From the cell containing the given text, extract its center point as [x, y] coordinate. 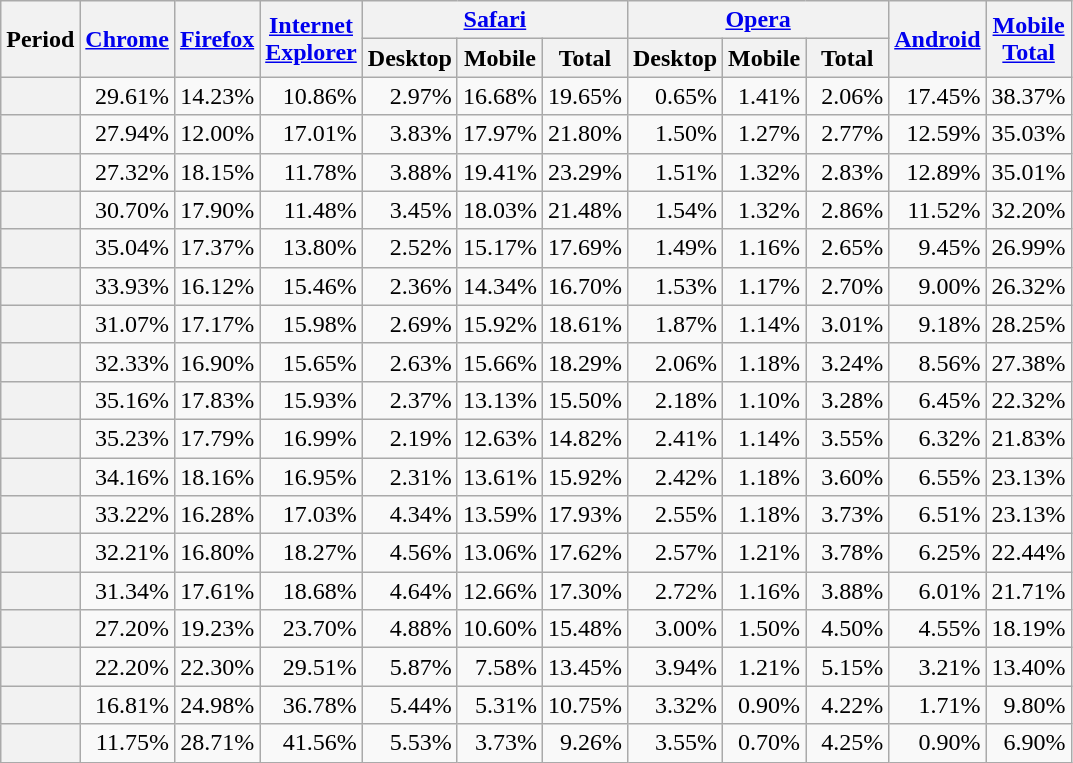
3.60% [848, 477]
16.90% [216, 362]
3.78% [848, 553]
5.31% [500, 705]
3.00% [674, 629]
27.20% [128, 629]
16.95% [312, 477]
12.00% [216, 134]
19.23% [216, 629]
16.81% [128, 705]
0.70% [764, 743]
35.16% [128, 400]
33.22% [128, 515]
1.53% [674, 286]
17.83% [216, 400]
6.45% [938, 400]
21.80% [584, 134]
19.41% [500, 172]
15.98% [312, 324]
34.16% [128, 477]
9.00% [938, 286]
18.16% [216, 477]
35.01% [1028, 172]
32.21% [128, 553]
2.31% [410, 477]
4.25% [848, 743]
17.37% [216, 248]
28.25% [1028, 324]
32.20% [1028, 210]
4.55% [938, 629]
13.61% [500, 477]
1.71% [938, 705]
4.64% [410, 591]
10.86% [312, 96]
16.68% [500, 96]
21.83% [1028, 438]
3.94% [674, 667]
2.83% [848, 172]
11.52% [938, 210]
12.66% [500, 591]
11.78% [312, 172]
6.51% [938, 515]
26.99% [1028, 248]
2.18% [674, 400]
32.33% [128, 362]
10.60% [500, 629]
1.10% [764, 400]
1.41% [764, 96]
5.15% [848, 667]
9.18% [938, 324]
13.80% [312, 248]
6.25% [938, 553]
15.66% [500, 362]
2.42% [674, 477]
6.32% [938, 438]
16.80% [216, 553]
InternetExplorer [312, 39]
2.41% [674, 438]
23.29% [584, 172]
17.03% [312, 515]
4.34% [410, 515]
3.32% [674, 705]
9.80% [1028, 705]
18.27% [312, 553]
17.62% [584, 553]
1.87% [674, 324]
22.30% [216, 667]
10.75% [584, 705]
2.63% [410, 362]
27.32% [128, 172]
17.97% [500, 134]
2.36% [410, 286]
16.99% [312, 438]
5.53% [410, 743]
6.01% [938, 591]
30.70% [128, 210]
15.65% [312, 362]
31.34% [128, 591]
3.24% [848, 362]
9.45% [938, 248]
4.22% [848, 705]
22.44% [1028, 553]
33.93% [128, 286]
17.45% [938, 96]
17.30% [584, 591]
Android [938, 39]
13.13% [500, 400]
0.65% [674, 96]
Opera [758, 20]
17.79% [216, 438]
13.40% [1028, 667]
5.87% [410, 667]
9.26% [584, 743]
1.54% [674, 210]
2.57% [674, 553]
15.50% [584, 400]
41.56% [312, 743]
13.45% [584, 667]
5.44% [410, 705]
2.86% [848, 210]
11.48% [312, 210]
2.77% [848, 134]
2.70% [848, 286]
6.90% [1028, 743]
35.04% [128, 248]
16.70% [584, 286]
2.19% [410, 438]
13.06% [500, 553]
24.98% [216, 705]
1.51% [674, 172]
22.32% [1028, 400]
29.61% [128, 96]
18.03% [500, 210]
17.17% [216, 324]
36.78% [312, 705]
3.21% [938, 667]
2.65% [848, 248]
18.29% [584, 362]
2.37% [410, 400]
15.48% [584, 629]
8.56% [938, 362]
38.37% [1028, 96]
21.48% [584, 210]
16.28% [216, 515]
28.71% [216, 743]
4.88% [410, 629]
3.01% [848, 324]
26.32% [1028, 286]
6.55% [938, 477]
35.03% [1028, 134]
21.71% [1028, 591]
22.20% [128, 667]
15.17% [500, 248]
12.59% [938, 134]
18.61% [584, 324]
3.83% [410, 134]
4.56% [410, 553]
17.93% [584, 515]
17.69% [584, 248]
17.61% [216, 591]
Period [40, 39]
2.52% [410, 248]
35.23% [128, 438]
11.75% [128, 743]
4.50% [848, 629]
Safari [494, 20]
3.28% [848, 400]
19.65% [584, 96]
2.97% [410, 96]
3.45% [410, 210]
31.07% [128, 324]
27.94% [128, 134]
13.59% [500, 515]
Chrome [128, 39]
14.82% [584, 438]
2.72% [674, 591]
27.38% [1028, 362]
12.89% [938, 172]
17.90% [216, 210]
2.55% [674, 515]
14.23% [216, 96]
2.69% [410, 324]
23.70% [312, 629]
15.46% [312, 286]
16.12% [216, 286]
1.27% [764, 134]
12.63% [500, 438]
Firefox [216, 39]
15.93% [312, 400]
1.17% [764, 286]
18.15% [216, 172]
18.19% [1028, 629]
17.01% [312, 134]
1.49% [674, 248]
18.68% [312, 591]
7.58% [500, 667]
MobileTotal [1028, 39]
14.34% [500, 286]
29.51% [312, 667]
